Detect which cell encompasses the target text, then output its (X, Y) center coordinate. 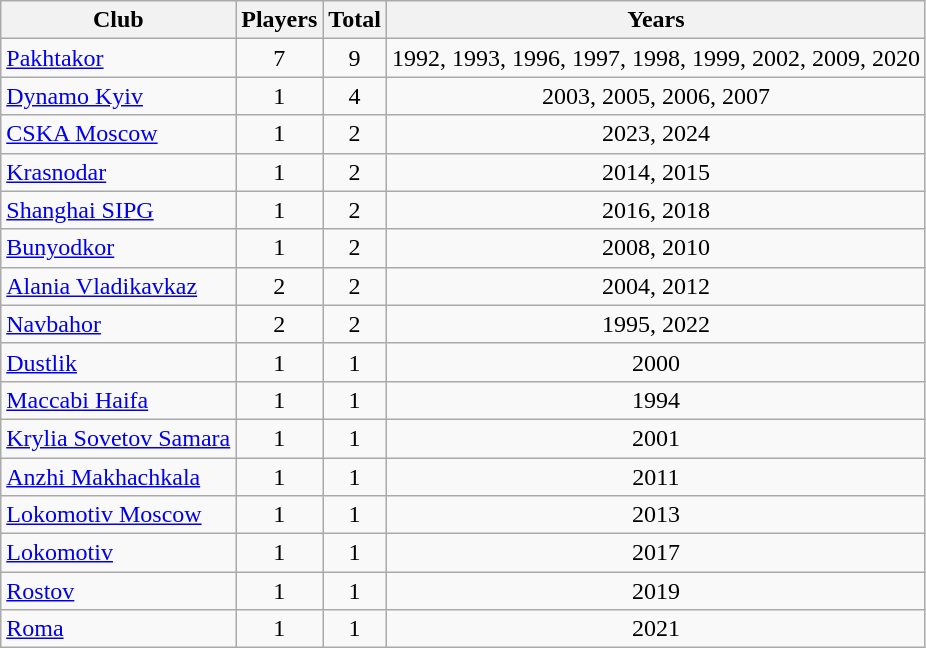
Anzhi Makhachkala (118, 477)
2011 (656, 477)
Roma (118, 629)
2001 (656, 438)
Dynamo Kyiv (118, 96)
2016, 2018 (656, 210)
7 (280, 58)
2021 (656, 629)
9 (355, 58)
2013 (656, 515)
Total (355, 20)
1992, 1993, 1996, 1997, 1998, 1999, 2002, 2009, 2020 (656, 58)
Shanghai SIPG (118, 210)
1995, 2022 (656, 324)
2023, 2024 (656, 134)
Lokomotiv (118, 553)
Pakhtakor (118, 58)
Alania Vladikavkaz (118, 286)
Bunyodkor (118, 248)
1994 (656, 400)
2003, 2005, 2006, 2007 (656, 96)
2019 (656, 591)
Dustlik (118, 362)
2017 (656, 553)
Players (280, 20)
2000 (656, 362)
Krasnodar (118, 172)
Club (118, 20)
Navbahor (118, 324)
2014, 2015 (656, 172)
Rostov (118, 591)
Years (656, 20)
Maccabi Haifa (118, 400)
CSKA Moscow (118, 134)
2008, 2010 (656, 248)
Lokomotiv Moscow (118, 515)
Krylia Sovetov Samara (118, 438)
2004, 2012 (656, 286)
4 (355, 96)
